Find where the given text appears and provide that cell's center as [X, Y] coordinate. 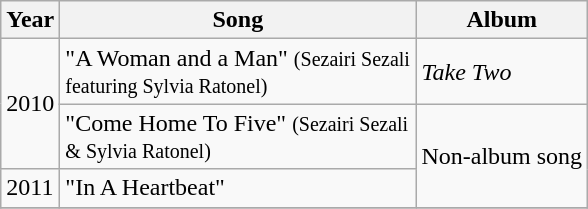
Song [238, 20]
"In A Heartbeat" [238, 188]
"A Woman and a Man" (Sezairi Sezali featuring Sylvia Ratonel) [238, 72]
Album [502, 20]
Take Two [502, 72]
"Come Home To Five" (Sezairi Sezali & Sylvia Ratonel) [238, 136]
2011 [30, 188]
Non-album song [502, 156]
Year [30, 20]
2010 [30, 104]
